Output the (X, Y) coordinate of the center of the cell containing the given text.  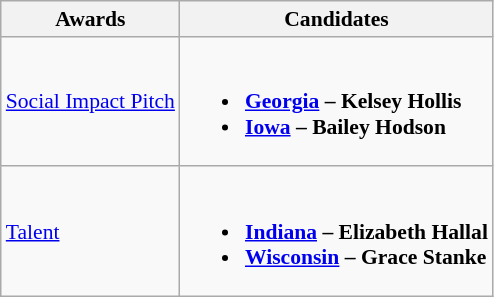
Georgia – Kelsey HollisIowa – Bailey Hodson (336, 102)
Awards (90, 19)
Talent (90, 232)
Candidates (336, 19)
Indiana – Elizabeth HallalWisconsin – Grace Stanke (336, 232)
Social Impact Pitch (90, 102)
